Search for the cell housing the specified text and yield its [x, y] center coordinate. 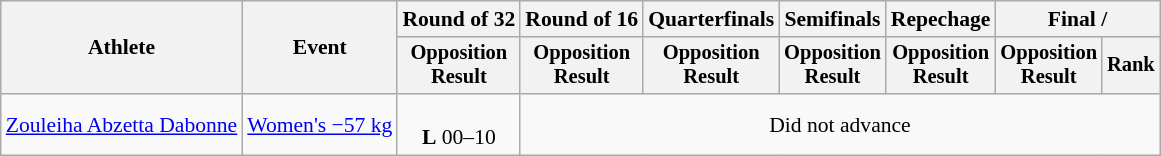
Quarterfinals [711, 19]
Semifinals [832, 19]
Event [320, 48]
Athlete [122, 48]
L 00–10 [458, 124]
Final / [1077, 19]
Women's −57 kg [320, 124]
Rank [1131, 66]
Did not advance [840, 124]
Zouleiha Abzetta Dabonne [122, 124]
Repechage [941, 19]
Round of 32 [458, 19]
Round of 16 [582, 19]
